Scan for the cell matching the given text and deliver its (x, y) coordinate at center. 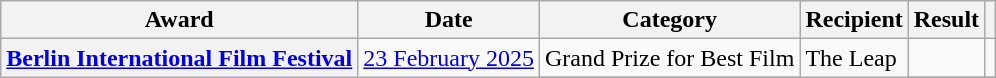
Berlin International Film Festival (180, 58)
The Leap (854, 58)
Recipient (854, 20)
Category (670, 20)
23 February 2025 (449, 58)
Date (449, 20)
Result (946, 20)
Award (180, 20)
Grand Prize for Best Film (670, 58)
